Return the (x, y) coordinate for the center point of the cell that contains the specified text.  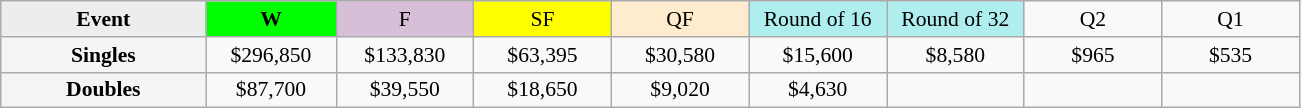
$15,600 (818, 55)
F (405, 19)
$87,700 (271, 90)
Round of 16 (818, 19)
$30,580 (680, 55)
Doubles (104, 90)
$965 (1093, 55)
Round of 32 (955, 19)
Q1 (1231, 19)
$9,020 (680, 90)
$133,830 (405, 55)
$18,650 (543, 90)
$535 (1231, 55)
Singles (104, 55)
$4,630 (818, 90)
QF (680, 19)
SF (543, 19)
$39,550 (405, 90)
Q2 (1093, 19)
W (271, 19)
Event (104, 19)
$63,395 (543, 55)
$8,580 (955, 55)
$296,850 (271, 55)
